Pinpoint the cell where the given text exists, returning its [x, y] midpoint coordinate. 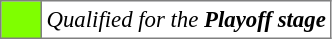
Qualified for the Playoff stage [186, 20]
